Detect which cell encompasses the target text, then output its (X, Y) center coordinate. 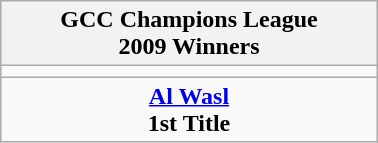
Al Wasl1st Title (189, 110)
GCC Champions League 2009 Winners (189, 34)
